Determine the (x, y) coordinate at the center of the cell enclosing the given text.  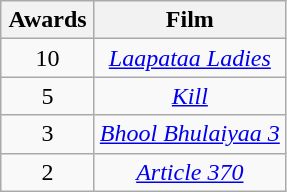
10 (48, 58)
Article 370 (190, 172)
Awards (48, 20)
Film (190, 20)
3 (48, 134)
Laapataa Ladies (190, 58)
5 (48, 96)
2 (48, 172)
Bhool Bhulaiyaa 3 (190, 134)
Kill (190, 96)
